Determine the (x, y) coordinate at the center of the cell enclosing the given text.  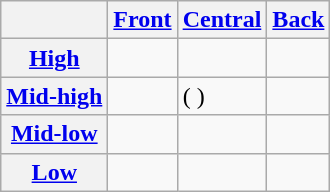
( ) (222, 96)
Mid-low (54, 134)
Mid-high (54, 96)
Low (54, 172)
Central (222, 20)
Back (298, 20)
Front (142, 20)
High (54, 58)
